Capture the cell that displays the provided text and extract its [X, Y] central coordinate. 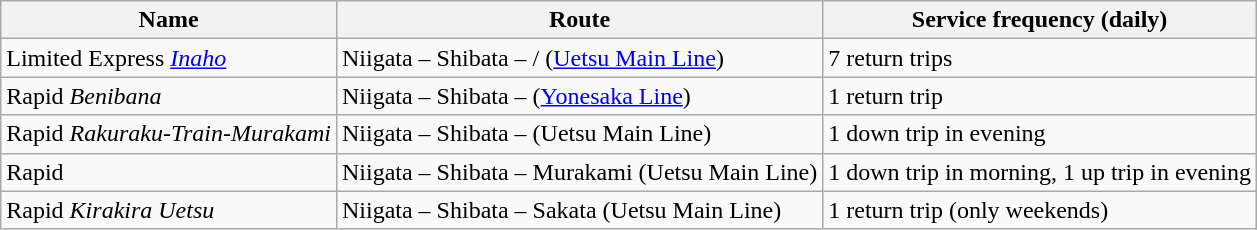
Limited Express Inaho [169, 58]
Niigata – Shibata – Sakata (Uetsu Main Line) [579, 210]
1 return trip [1040, 96]
7 return trips [1040, 58]
Niigata – Shibata – / (Uetsu Main Line) [579, 58]
Rapid Rakuraku-Train-Murakami [169, 134]
1 down trip in morning, 1 up trip in evening [1040, 172]
Route [579, 20]
Niigata – Shibata – (Yonesaka Line) [579, 96]
Name [169, 20]
Rapid Kirakira Uetsu [169, 210]
1 down trip in evening [1040, 134]
Niigata – Shibata – (Uetsu Main Line) [579, 134]
Rapid Benibana [169, 96]
Rapid [169, 172]
Service frequency (daily) [1040, 20]
Niigata – Shibata – Murakami (Uetsu Main Line) [579, 172]
1 return trip (only weekends) [1040, 210]
